Return [X, Y] of the center of cell containing provided text 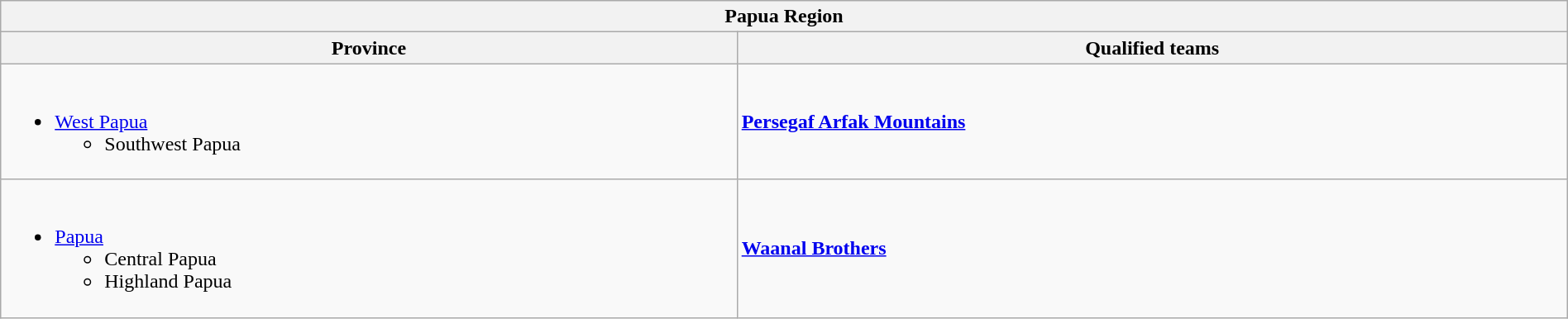
Persegaf Arfak Mountains [1152, 121]
Papua Region [784, 17]
Waanal Brothers [1152, 248]
West Papua Southwest Papua [369, 121]
Qualified teams [1152, 48]
Papua Central Papua Highland Papua [369, 248]
Province [369, 48]
